Return the (X, Y) coordinate for the center point of the cell that contains the specified text.  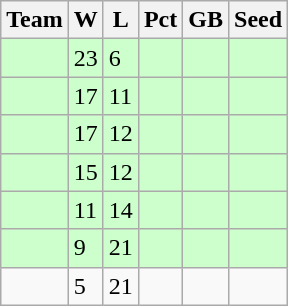
Team (35, 20)
15 (86, 172)
Pct (160, 20)
14 (120, 210)
9 (86, 248)
Seed (258, 20)
23 (86, 58)
GB (206, 20)
5 (86, 286)
6 (120, 58)
W (86, 20)
L (120, 20)
